Find where the given text appears and provide that cell's center as (X, Y) coordinate. 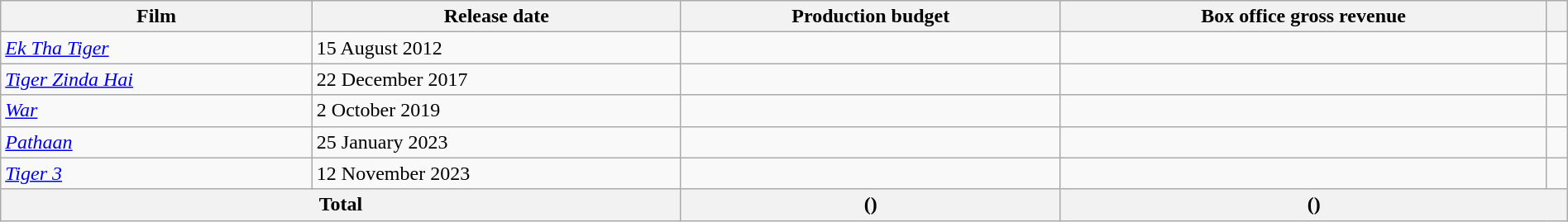
War (157, 111)
2 October 2019 (496, 111)
Production budget (870, 17)
Pathaan (157, 142)
Tiger Zinda Hai (157, 79)
Release date (496, 17)
Total (341, 205)
22 December 2017 (496, 79)
25 January 2023 (496, 142)
Box office gross revenue (1303, 17)
Tiger 3 (157, 173)
Ek Tha Tiger (157, 48)
Film (157, 17)
15 August 2012 (496, 48)
12 November 2023 (496, 173)
